Extract the [x, y] coordinate from the center of the cell holding the provided text.  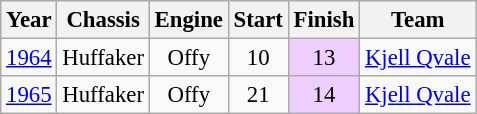
21 [258, 95]
Team [418, 20]
Year [29, 20]
10 [258, 58]
13 [324, 58]
Engine [188, 20]
Finish [324, 20]
Chassis [103, 20]
1964 [29, 58]
1965 [29, 95]
Start [258, 20]
14 [324, 95]
